Detect which cell encompasses the target text, then output its (X, Y) center coordinate. 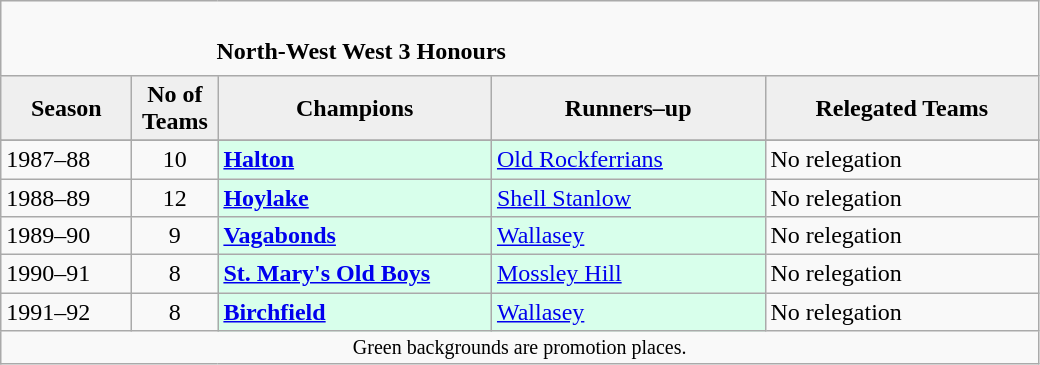
St. Mary's Old Boys (355, 274)
Champions (355, 108)
9 (175, 236)
Green backgrounds are promotion places. (520, 348)
1987–88 (66, 159)
12 (175, 197)
Shell Stanlow (628, 197)
Season (66, 108)
Relegated Teams (902, 108)
Mossley Hill (628, 274)
10 (175, 159)
Hoylake (355, 197)
1988–89 (66, 197)
Vagabonds (355, 236)
Birchfield (355, 312)
Halton (355, 159)
1991–92 (66, 312)
1990–91 (66, 274)
1989–90 (66, 236)
Old Rockferrians (628, 159)
Runners–up (628, 108)
No of Teams (175, 108)
